Pinpoint the cell where the given text exists, returning its [x, y] midpoint coordinate. 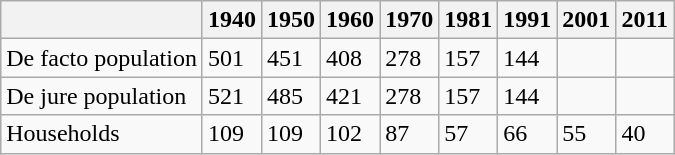
1991 [528, 20]
102 [350, 134]
421 [350, 96]
408 [350, 58]
485 [290, 96]
1940 [232, 20]
1970 [410, 20]
40 [645, 134]
521 [232, 96]
1950 [290, 20]
501 [232, 58]
Households [102, 134]
55 [586, 134]
2011 [645, 20]
De facto population [102, 58]
87 [410, 134]
66 [528, 134]
57 [468, 134]
451 [290, 58]
2001 [586, 20]
1981 [468, 20]
1960 [350, 20]
De jure population [102, 96]
